Return [x, y] of the center of cell containing provided text 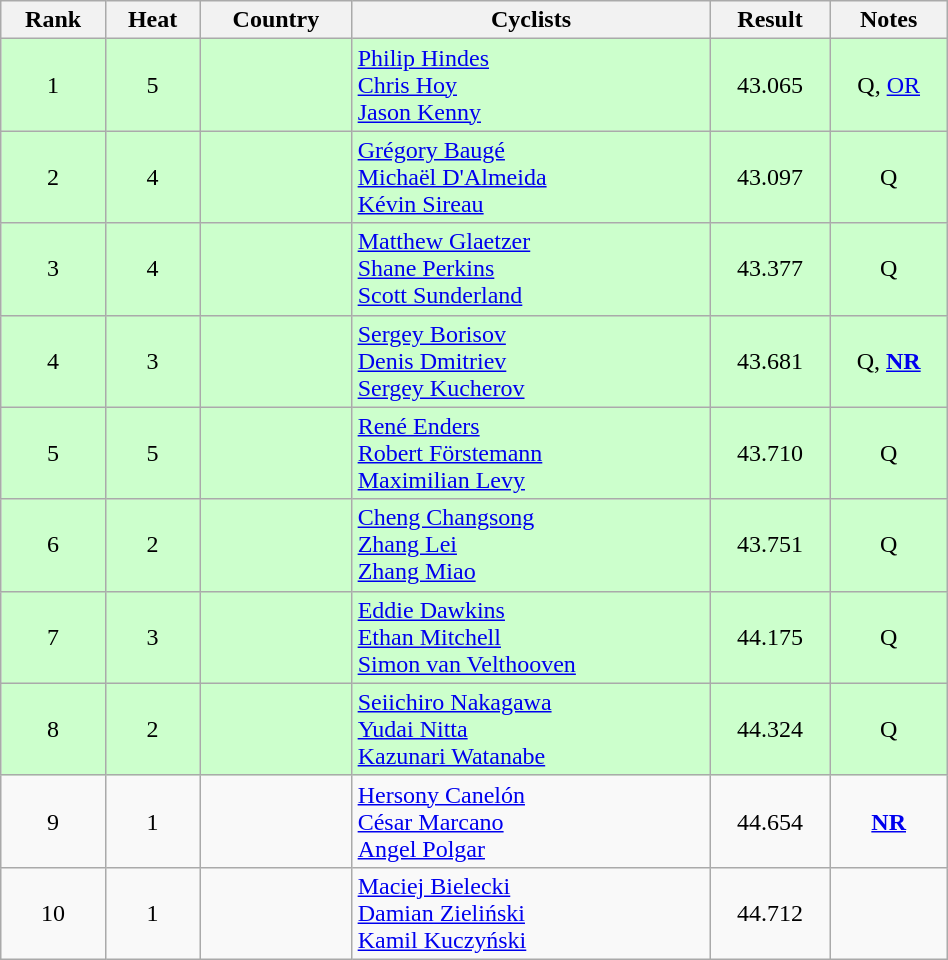
44.712 [770, 913]
Q, OR [888, 85]
43.065 [770, 85]
44.654 [770, 821]
Maciej BieleckiDamian ZielińskiKamil Kuczyński [531, 913]
43.681 [770, 361]
NR [888, 821]
Result [770, 20]
Eddie DawkinsEthan MitchellSimon van Velthooven [531, 637]
43.751 [770, 545]
Cyclists [531, 20]
Seiichiro NakagawaYudai NittaKazunari Watanabe [531, 729]
44.324 [770, 729]
René EndersRobert FörstemannMaximilian Levy [531, 453]
Q, NR [888, 361]
43.377 [770, 269]
44.175 [770, 637]
Sergey BorisovDenis DmitrievSergey Kucherov [531, 361]
Cheng ChangsongZhang LeiZhang Miao [531, 545]
Grégory BaugéMichaël D'AlmeidaKévin Sireau [531, 177]
Country [276, 20]
43.710 [770, 453]
Philip HindesChris HoyJason Kenny [531, 85]
6 [54, 545]
9 [54, 821]
10 [54, 913]
Notes [888, 20]
Matthew GlaetzerShane PerkinsScott Sunderland [531, 269]
7 [54, 637]
8 [54, 729]
Heat [152, 20]
43.097 [770, 177]
Hersony CanelónCésar MarcanoAngel Polgar [531, 821]
Rank [54, 20]
